Detect which cell encompasses the target text, then output its (X, Y) center coordinate. 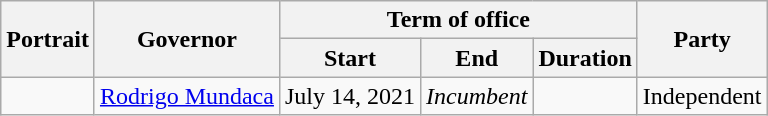
Term of office (458, 20)
Governor (186, 39)
Start (350, 58)
Party (702, 39)
Portrait (48, 39)
Rodrigo Mundaca (186, 96)
End (477, 58)
Independent (702, 96)
Incumbent (477, 96)
Duration (585, 58)
July 14, 2021 (350, 96)
